Find where the given text appears and provide that cell's center as [X, Y] coordinate. 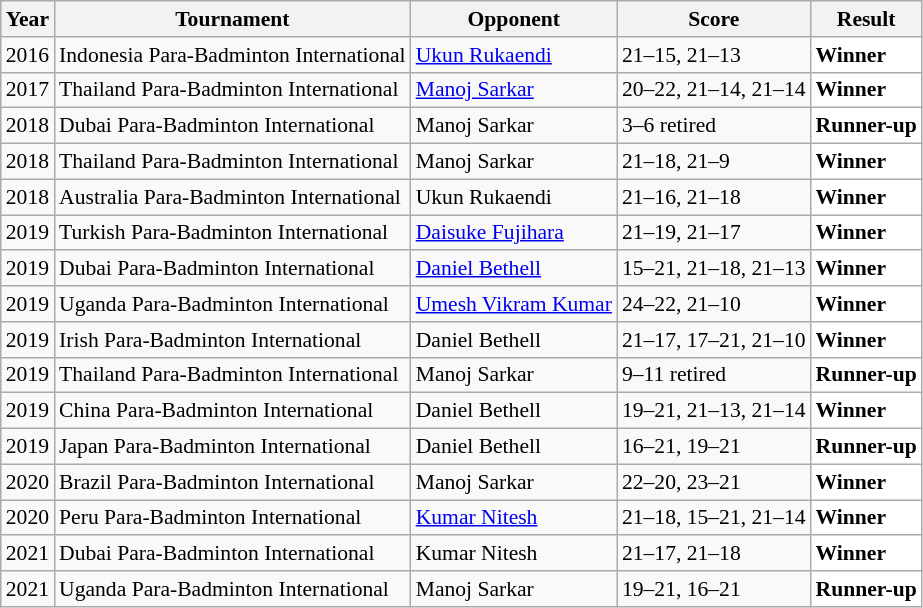
16–21, 19–21 [714, 447]
21–17, 21–18 [714, 554]
Result [866, 19]
China Para-Badminton International [232, 411]
Indonesia Para-Badminton International [232, 55]
Turkish Para-Badminton International [232, 233]
Opponent [514, 19]
19–21, 21–13, 21–14 [714, 411]
21–18, 15–21, 21–14 [714, 518]
9–11 retired [714, 375]
15–21, 21–18, 21–13 [714, 269]
20–22, 21–14, 21–14 [714, 90]
Irish Para-Badminton International [232, 340]
2016 [28, 55]
Daisuke Fujihara [514, 233]
Year [28, 19]
21–17, 17–21, 21–10 [714, 340]
Peru Para-Badminton International [232, 518]
Brazil Para-Badminton International [232, 482]
21–19, 21–17 [714, 233]
Tournament [232, 19]
24–22, 21–10 [714, 304]
Australia Para-Badminton International [232, 197]
21–16, 21–18 [714, 197]
21–15, 21–13 [714, 55]
22–20, 23–21 [714, 482]
Score [714, 19]
3–6 retired [714, 126]
21–18, 21–9 [714, 162]
19–21, 16–21 [714, 589]
2017 [28, 90]
Umesh Vikram Kumar [514, 304]
Japan Para-Badminton International [232, 447]
